Search for the cell housing the specified text and yield its (x, y) center coordinate. 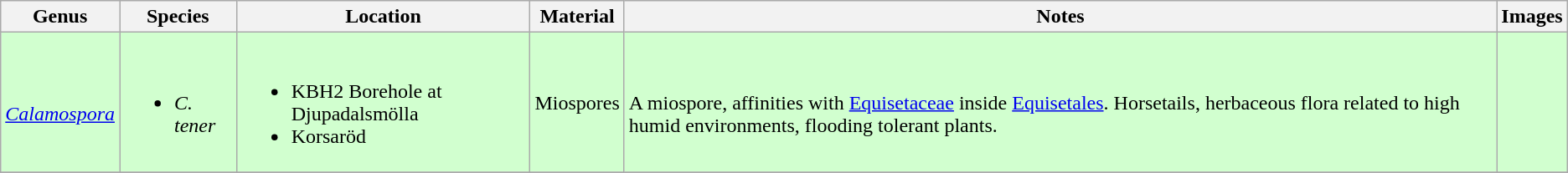
Miospores (577, 102)
C. tener (178, 102)
Images (1532, 17)
Location (384, 17)
Calamospora (60, 102)
Material (577, 17)
KBH2 Borehole at DjupadalsmöllaKorsaröd (384, 102)
Species (178, 17)
Notes (1060, 17)
Genus (60, 17)
